Return the [x, y] coordinate for the center point of the cell that contains the specified text.  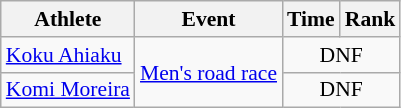
Rank [370, 19]
Athlete [68, 19]
Komi Moreira [68, 90]
Koku Ahiaku [68, 55]
Men's road race [208, 72]
Time [311, 19]
Event [208, 19]
